Detect which cell encompasses the target text, then output its (X, Y) center coordinate. 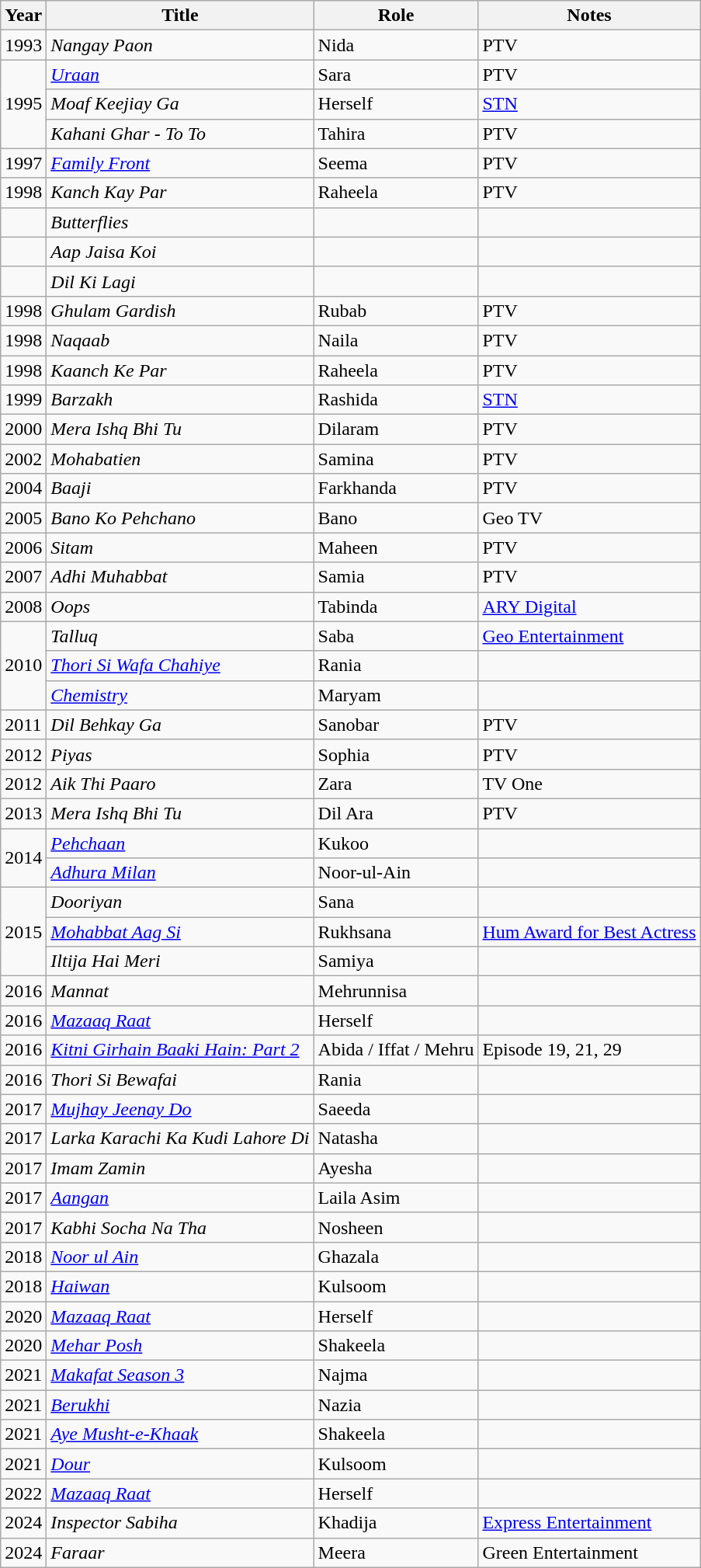
Mehar Posh (180, 1346)
TV One (589, 784)
Talluq (180, 636)
Saba (396, 636)
Iltija Hai Meri (180, 961)
Kaanch Ke Par (180, 370)
1997 (23, 163)
2014 (23, 857)
Adhura Milan (180, 873)
Sophia (396, 754)
Butterflies (180, 222)
Sitam (180, 548)
1999 (23, 400)
Piyas (180, 754)
Mannat (180, 991)
Dil Ki Lagi (180, 281)
Kahani Ghar - To To (180, 134)
Natasha (396, 1139)
Aik Thi Paaro (180, 784)
Bano (396, 518)
2007 (23, 577)
Abida / Iffat / Mehru (396, 1050)
Nosheen (396, 1227)
Naila (396, 340)
Noor ul Ain (180, 1257)
2015 (23, 932)
2008 (23, 607)
Nida (396, 45)
Dooriyan (180, 902)
Mujhay Jeenay Do (180, 1109)
Haiwan (180, 1286)
Tahira (396, 134)
Baaji (180, 488)
Samiya (396, 961)
Ghazala (396, 1257)
Geo TV (589, 518)
Inspector Sabiha (180, 1523)
ARY Digital (589, 607)
Sanobar (396, 725)
1993 (23, 45)
Pehchaan (180, 843)
2000 (23, 429)
Title (180, 16)
Sana (396, 902)
2005 (23, 518)
Dour (180, 1464)
Meera (396, 1552)
Maheen (396, 548)
Mohabatien (180, 459)
Dil Ara (396, 813)
2011 (23, 725)
2006 (23, 548)
Kukoo (396, 843)
Episode 19, 21, 29 (589, 1050)
Berukhi (180, 1405)
Rubab (396, 311)
1995 (23, 104)
Imam Zamin (180, 1168)
Thori Si Bewafai (180, 1080)
Kanch Kay Par (180, 193)
Kabhi Socha Na Tha (180, 1227)
Tabinda (396, 607)
Hum Award for Best Actress (589, 932)
Thori Si Wafa Chahiye (180, 666)
Mehrunnisa (396, 991)
Adhi Muhabbat (180, 577)
Express Entertainment (589, 1523)
Noor-ul-Ain (396, 873)
Seema (396, 163)
Nazia (396, 1405)
Aap Jaisa Koi (180, 252)
Aye Musht-e-Khaak (180, 1434)
Barzakh (180, 400)
Geo Entertainment (589, 636)
Moaf Keejiay Ga (180, 104)
Chemistry (180, 695)
Dilaram (396, 429)
Faraar (180, 1552)
2022 (23, 1493)
Nangay Paon (180, 45)
Laila Asim (396, 1198)
Khadija (396, 1523)
Year (23, 16)
Rashida (396, 400)
Family Front (180, 163)
Sara (396, 75)
Zara (396, 784)
Farkhanda (396, 488)
Ayesha (396, 1168)
Role (396, 16)
Notes (589, 16)
Mohabbat Aag Si (180, 932)
Dil Behkay Ga (180, 725)
Kitni Girhain Baaki Hain: Part 2 (180, 1050)
Najma (396, 1375)
Makafat Season 3 (180, 1375)
Samina (396, 459)
Larka Karachi Ka Kudi Lahore Di (180, 1139)
Saeeda (396, 1109)
Samia (396, 577)
Uraan (180, 75)
Maryam (396, 695)
2004 (23, 488)
2002 (23, 459)
Green Entertainment (589, 1552)
2013 (23, 813)
Rukhsana (396, 932)
Oops (180, 607)
Ghulam Gardish (180, 311)
Aangan (180, 1198)
2010 (23, 666)
Naqaab (180, 340)
Bano Ko Pehchano (180, 518)
